Determine the [x, y] coordinate at the center of the cell enclosing the given text.  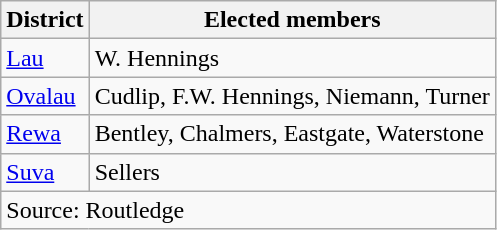
Suva [45, 172]
District [45, 20]
Lau [45, 58]
W. Hennings [292, 58]
Ovalau [45, 96]
Source: Routledge [248, 210]
Sellers [292, 172]
Rewa [45, 134]
Cudlip, F.W. Hennings, Niemann, Turner [292, 96]
Elected members [292, 20]
Bentley, Chalmers, Eastgate, Waterstone [292, 134]
